Return the (x, y) coordinate for the center point of the cell that contains the specified text.  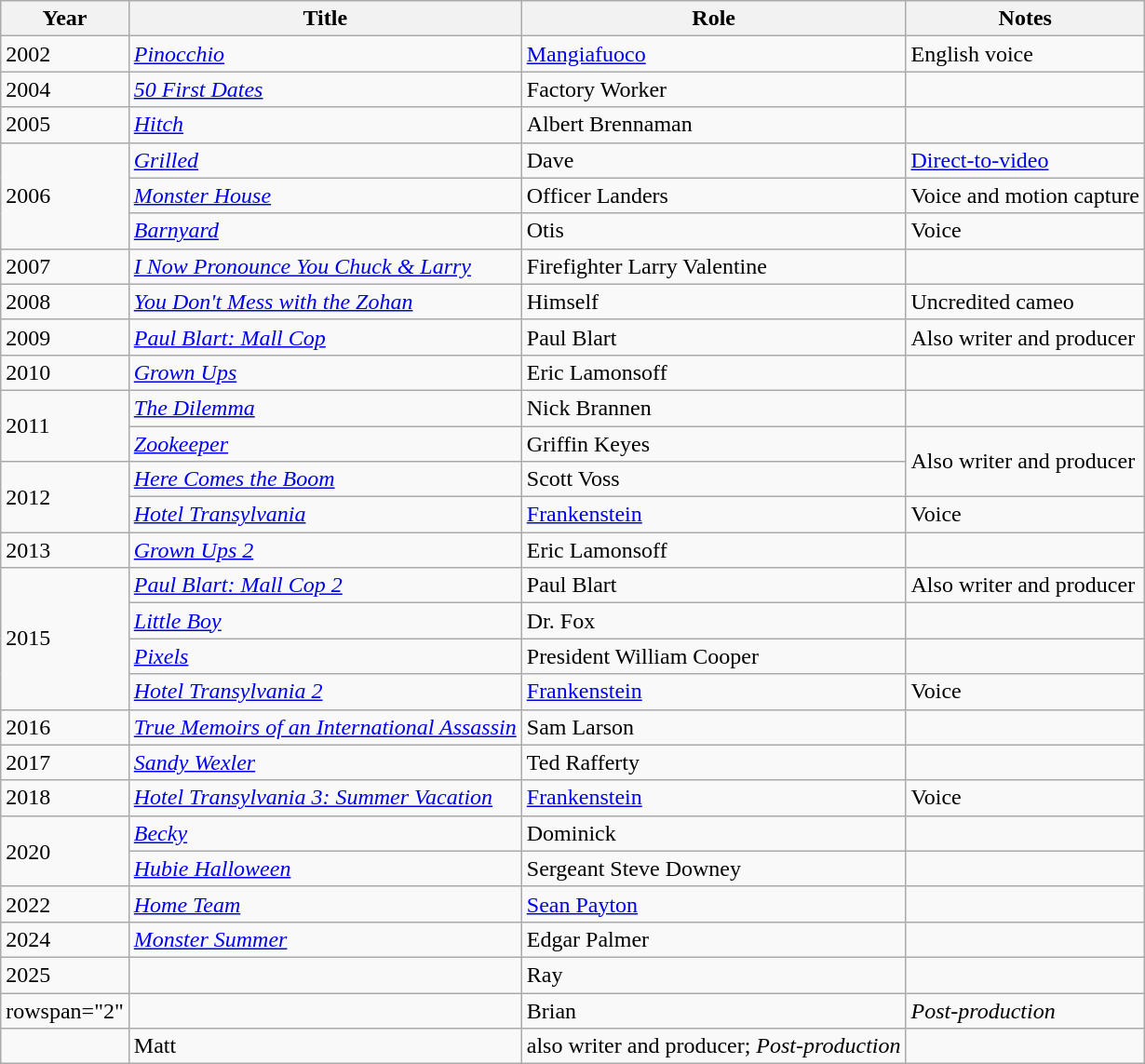
Officer Landers (713, 195)
Monster House (325, 195)
rowspan="2" (65, 1010)
Himself (713, 302)
Sam Larson (713, 727)
2016 (65, 727)
2017 (65, 762)
Hitch (325, 125)
Direct-to-video (1026, 160)
Sergeant Steve Downey (713, 869)
President William Cooper (713, 656)
Barnyard (325, 231)
Mangiafuoco (713, 54)
2010 (65, 372)
Dr. Fox (713, 621)
Hotel Transylvania 3: Summer Vacation (325, 798)
Firefighter Larry Valentine (713, 266)
Hotel Transylvania (325, 515)
2015 (65, 639)
Albert Brennaman (713, 125)
Becky (325, 833)
2024 (65, 939)
Pixels (325, 656)
Here Comes the Boom (325, 479)
2004 (65, 89)
Matt (325, 1046)
Nick Brannen (713, 408)
2002 (65, 54)
Paul Blart: Mall Cop (325, 337)
2009 (65, 337)
True Memoirs of an International Assassin (325, 727)
2008 (65, 302)
Hotel Transylvania 2 (325, 692)
2020 (65, 851)
The Dilemma (325, 408)
2011 (65, 425)
2006 (65, 195)
Dominick (713, 833)
Zookeeper (325, 444)
2013 (65, 550)
Edgar Palmer (713, 939)
You Don't Mess with the Zohan (325, 302)
Ted Rafferty (713, 762)
Pinocchio (325, 54)
Role (713, 19)
2022 (65, 904)
Voice and motion capture (1026, 195)
2012 (65, 497)
Dave (713, 160)
Uncredited cameo (1026, 302)
Scott Voss (713, 479)
English voice (1026, 54)
Brian (713, 1010)
Otis (713, 231)
Little Boy (325, 621)
Monster Summer (325, 939)
Hubie Halloween (325, 869)
Home Team (325, 904)
Year (65, 19)
2005 (65, 125)
also writer and producer; Post-production (713, 1046)
Paul Blart: Mall Cop 2 (325, 586)
I Now Pronounce You Chuck & Larry (325, 266)
2025 (65, 975)
Factory Worker (713, 89)
Grown Ups (325, 372)
Notes (1026, 19)
Sean Payton (713, 904)
2018 (65, 798)
Grown Ups 2 (325, 550)
Griffin Keyes (713, 444)
Post-production (1026, 1010)
Grilled (325, 160)
50 First Dates (325, 89)
Sandy Wexler (325, 762)
2007 (65, 266)
Title (325, 19)
Ray (713, 975)
